Output the [X, Y] coordinate of the center of the cell containing the given text.  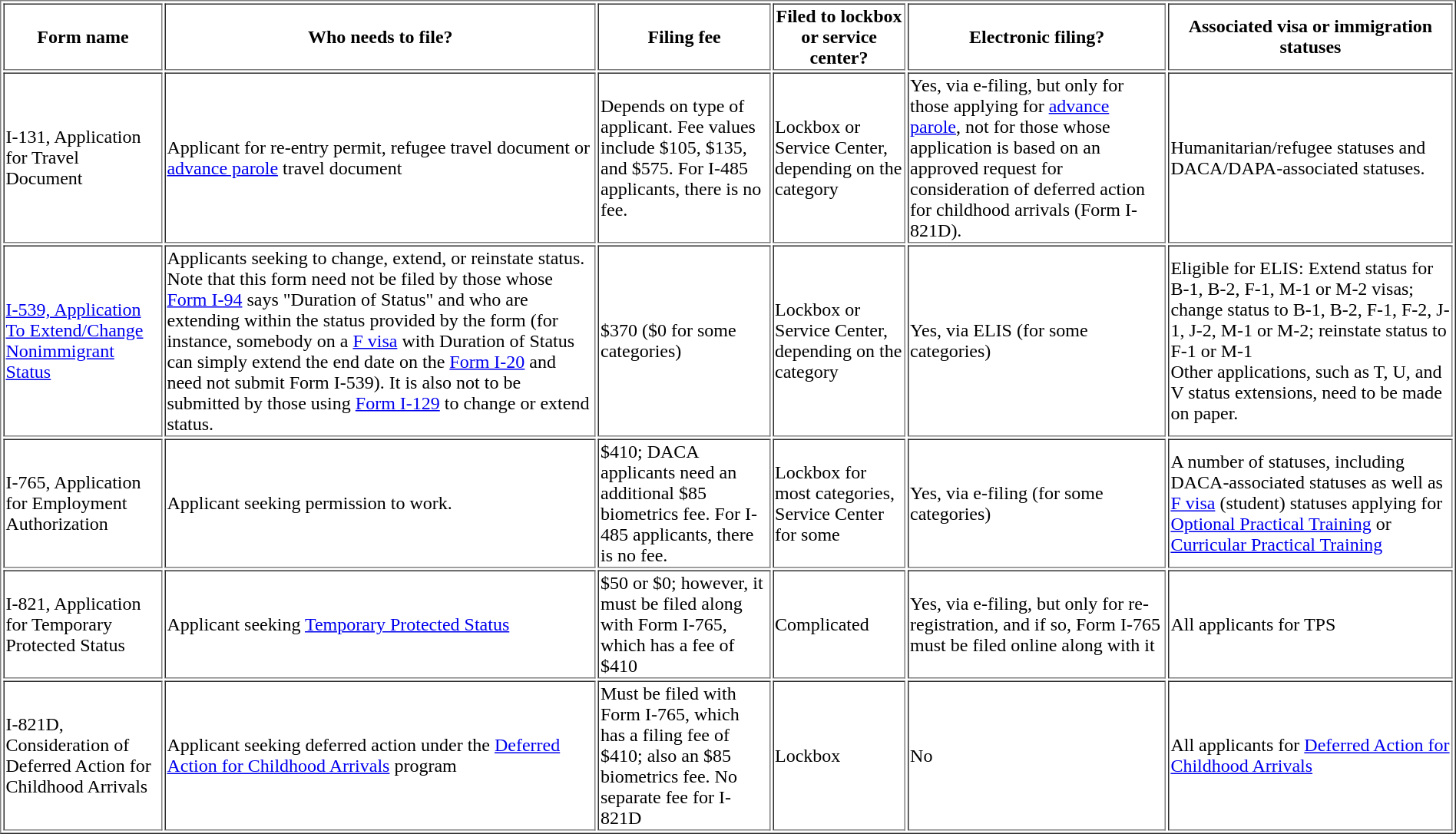
I-539, Application To Extend/Change Nonimmigrant Status [83, 341]
Form name [83, 37]
Yes, via e-filing, but only for re-registration, and if so, Form I-765 must be filed online along with it [1037, 624]
Electronic filing? [1037, 37]
Applicant seeking permission to work. [380, 504]
Must be filed with Form I-765, which has a filing fee of $410; also an $85 biometrics fee. No separate fee for I-821D [684, 756]
Applicant seeking Temporary Protected Status [380, 624]
Complicated [839, 624]
All applicants for Deferred Action for Childhood Arrivals [1310, 756]
Applicant for re-entry permit, refugee travel document or advance parole travel document [380, 157]
Filing fee [684, 37]
Yes, via e-filing (for some categories) [1037, 504]
Filed to lockbox or service center? [839, 37]
I-131, Application for Travel Document [83, 157]
All applicants for TPS [1310, 624]
No [1037, 756]
Who needs to file? [380, 37]
Humanitarian/refugee statuses and DACA/DAPA-associated statuses. [1310, 157]
Lockbox [839, 756]
Lockbox for most categories, Service Center for some [839, 504]
Yes, via ELIS (for some categories) [1037, 341]
Applicant seeking deferred action under the Deferred Action for Childhood Arrivals program [380, 756]
$50 or $0; however, it must be filed along with Form I-765, which has a fee of $410 [684, 624]
I-821, Application for Temporary Protected Status [83, 624]
I-765, Application for Employment Authorization [83, 504]
I-821D, Consideration of Deferred Action for Childhood Arrivals [83, 756]
Depends on type of applicant. Fee values include $105, $135, and $575. For I-485 applicants, there is no fee. [684, 157]
$410; DACA applicants need an additional $85 biometrics fee. For I-485 applicants, there is no fee. [684, 504]
$370 ($0 for some categories) [684, 341]
Associated visa or immigration statuses [1310, 37]
